Locate the cell with the specified text and output its (x, y) center coordinate. 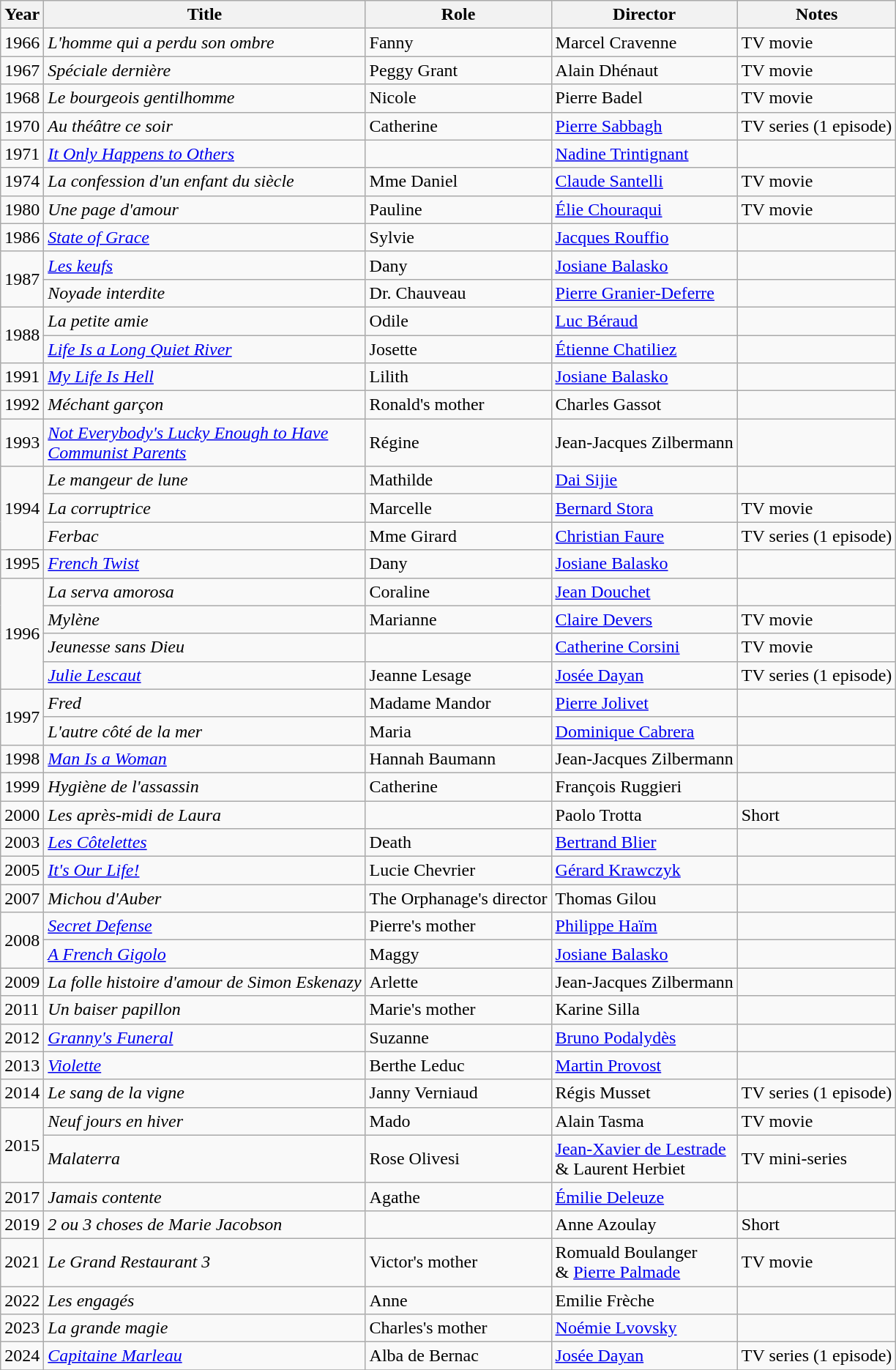
1974 (22, 182)
1986 (22, 237)
2017 (22, 1196)
Man Is a Woman (205, 759)
It's Our Life! (205, 871)
Le bourgeois gentilhomme (205, 98)
Title (205, 15)
Peggy Grant (458, 70)
L'autre côté de la mer (205, 731)
Christian Faure (644, 536)
Paolo Trotta (644, 815)
Émilie Deleuze (644, 1196)
Victor's mother (458, 1262)
2008 (22, 940)
1967 (22, 70)
Berthe Leduc (458, 1065)
Mme Daniel (458, 182)
1966 (22, 42)
Marcelle (458, 508)
1997 (22, 717)
Martin Provost (644, 1065)
Marianne (458, 619)
Jean Douchet (644, 592)
1968 (22, 98)
1980 (22, 209)
Malaterra (205, 1158)
French Twist (205, 564)
Ferbac (205, 536)
Charles's mother (458, 1328)
TV mini-series (817, 1158)
La serva amorosa (205, 592)
Jamais contente (205, 1196)
Alain Tasma (644, 1121)
Mado (458, 1121)
La grande magie (205, 1328)
Régis Musset (644, 1093)
Lilith (458, 377)
François Ruggieri (644, 786)
Le sang de la vigne (205, 1093)
1988 (22, 335)
Secret Defense (205, 926)
Alba de Bernac (458, 1356)
It Only Happens to Others (205, 154)
Capitaine Marleau (205, 1356)
2024 (22, 1356)
2023 (22, 1328)
2 ou 3 choses de Marie Jacobson (205, 1224)
Pierre Sabbagh (644, 126)
Jean-Xavier de Lestrade & Laurent Herbiet (644, 1158)
Philippe Haïm (644, 926)
2012 (22, 1038)
Méchant garçon (205, 405)
Sylvie (458, 237)
Romuald Boulanger & Pierre Palmade (644, 1262)
Gérard Krawczyk (644, 871)
Life Is a Long Quiet River (205, 349)
Noémie Lvovsky (644, 1328)
Pierre Jolivet (644, 703)
My Life Is Hell (205, 377)
2005 (22, 871)
Josette (458, 349)
Jeunesse sans Dieu (205, 647)
Hygiène de l'assassin (205, 786)
Alain Dhénaut (644, 70)
Nadine Trintignant (644, 154)
Dr. Chauveau (458, 293)
2009 (22, 982)
Étienne Chatiliez (644, 349)
Rose Olivesi (458, 1158)
2015 (22, 1145)
Marie's mother (458, 1010)
Dominique Cabrera (644, 731)
Maria (458, 731)
Mathilde (458, 480)
2003 (22, 843)
Emilie Frèche (644, 1300)
Lucie Chevrier (458, 871)
Marcel Cravenne (644, 42)
2011 (22, 1010)
Bernard Stora (644, 508)
Arlette (458, 982)
Spéciale dernière (205, 70)
Bruno Podalydès (644, 1038)
Pierre Granier-Deferre (644, 293)
2021 (22, 1262)
2007 (22, 898)
Anne (458, 1300)
Mme Girard (458, 536)
Au théâtre ce soir (205, 126)
The Orphanage's director (458, 898)
L'homme qui a perdu son ombre (205, 42)
La folle histoire d'amour de Simon Eskenazy (205, 982)
2013 (22, 1065)
Mylène (205, 619)
Pierre's mother (458, 926)
Jacques Rouffio (644, 237)
Le Grand Restaurant 3 (205, 1262)
La petite amie (205, 321)
1994 (22, 508)
Death (458, 843)
Ronald's mother (458, 405)
A French Gigolo (205, 954)
La confession d'un enfant du siècle (205, 182)
Les engagés (205, 1300)
Granny's Funeral (205, 1038)
Noyade interdite (205, 293)
Karine Silla (644, 1010)
Thomas Gilou (644, 898)
1995 (22, 564)
Michou d'Auber (205, 898)
Fred (205, 703)
Claire Devers (644, 619)
Julie Lescaut (205, 675)
Les Côtelettes (205, 843)
1970 (22, 126)
1993 (22, 442)
Coraline (458, 592)
2014 (22, 1093)
1971 (22, 154)
Un baiser papillon (205, 1010)
Notes (817, 15)
Catherine Corsini (644, 647)
Le mangeur de lune (205, 480)
La corruptrice (205, 508)
Odile (458, 321)
Director (644, 15)
2019 (22, 1224)
Pierre Badel (644, 98)
1987 (22, 279)
Violette (205, 1065)
State of Grace (205, 237)
Les après-midi de Laura (205, 815)
Neuf jours en hiver (205, 1121)
2022 (22, 1300)
Régine (458, 442)
Not Everybody's Lucky Enough to Have Communist Parents (205, 442)
Fanny (458, 42)
Bertrand Blier (644, 843)
Hannah Baumann (458, 759)
Role (458, 15)
Jeanne Lesage (458, 675)
Suzanne (458, 1038)
Janny Verniaud (458, 1093)
Year (22, 15)
Agathe (458, 1196)
Nicole (458, 98)
Une page d'amour (205, 209)
Madame Mandor (458, 703)
Les keufs (205, 265)
Claude Santelli (644, 182)
Charles Gassot (644, 405)
Pauline (458, 209)
2000 (22, 815)
1992 (22, 405)
Anne Azoulay (644, 1224)
1991 (22, 377)
Élie Chouraqui (644, 209)
Dai Sijie (644, 480)
1999 (22, 786)
1998 (22, 759)
Maggy (458, 954)
Luc Béraud (644, 321)
1996 (22, 633)
